Return the (x, y) coordinate for the center point of the cell that contains the specified text.  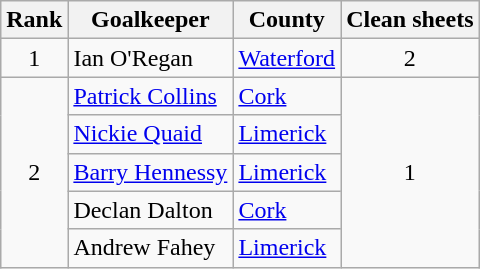
Ian O'Regan (150, 58)
Barry Hennessy (150, 172)
Rank (34, 20)
County (287, 20)
Andrew Fahey (150, 248)
Declan Dalton (150, 210)
Patrick Collins (150, 96)
Nickie Quaid (150, 134)
Goalkeeper (150, 20)
Waterford (287, 58)
Clean sheets (410, 20)
